Scan for the cell matching the given text and deliver its (x, y) coordinate at center. 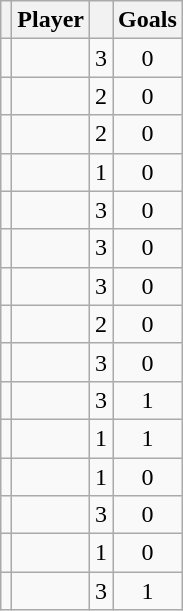
Player (51, 20)
Goals (148, 20)
